Locate the cell with the specified text and output its (X, Y) center coordinate. 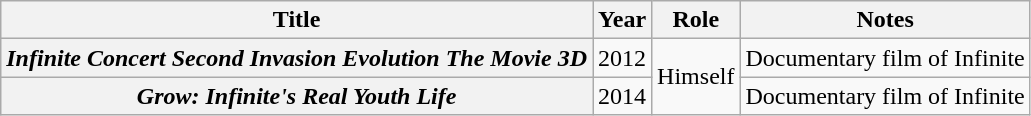
Role (696, 20)
Year (622, 20)
Grow: Infinite's Real Youth Life (297, 96)
Notes (885, 20)
Himself (696, 77)
Infinite Concert Second Invasion Evolution The Movie 3D (297, 58)
Title (297, 20)
2012 (622, 58)
2014 (622, 96)
